For the text-containing cell, return its midpoint in (x, y) coordinate format. 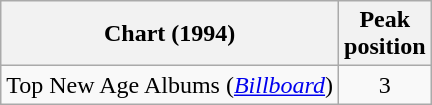
Chart (1994) (170, 34)
Peakposition (385, 34)
Top New Age Albums (Billboard) (170, 85)
3 (385, 85)
